Capture the cell that displays the provided text and extract its [x, y] central coordinate. 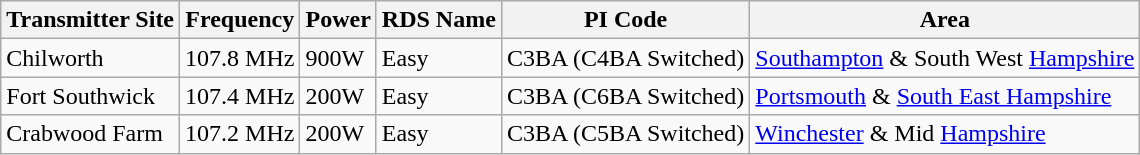
Winchester & Mid Hampshire [945, 134]
RDS Name [438, 20]
Fort Southwick [90, 96]
C3BA (C6BA Switched) [625, 96]
C3BA (C5BA Switched) [625, 134]
Power [338, 20]
PI Code [625, 20]
C3BA (C4BA Switched) [625, 58]
Crabwood Farm [90, 134]
Portsmouth & South East Hampshire [945, 96]
Frequency [240, 20]
Southampton & South West Hampshire [945, 58]
107.4 MHz [240, 96]
Transmitter Site [90, 20]
107.8 MHz [240, 58]
107.2 MHz [240, 134]
900W [338, 58]
Chilworth [90, 58]
Area [945, 20]
